Return the [X, Y] coordinate for the center point of the cell that contains the specified text.  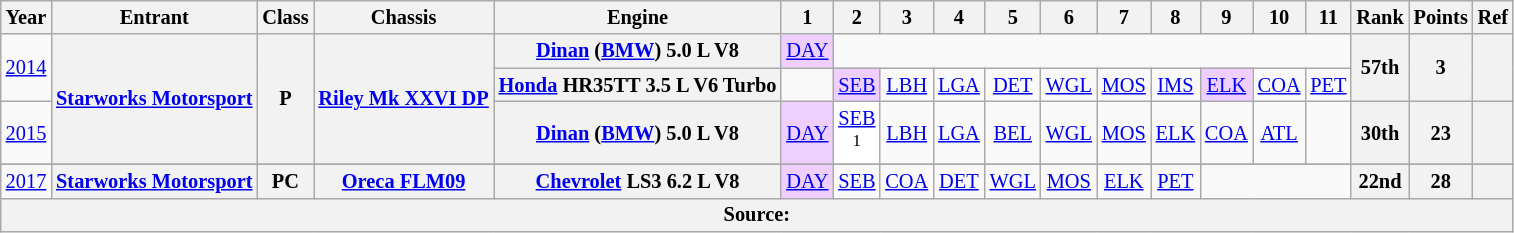
Chevrolet LS3 6.2 L V8 [638, 181]
Entrant [154, 17]
ATL [1280, 132]
IMS [1176, 85]
Points [1441, 17]
9 [1226, 17]
57th [1380, 68]
Source: [757, 215]
Class [285, 17]
10 [1280, 17]
SEB 1 [856, 132]
22nd [1380, 181]
Honda HR35TT 3.5 L V6 Turbo [638, 85]
Oreca FLM09 [404, 181]
6 [1069, 17]
Engine [638, 17]
BEL [1013, 132]
5 [1013, 17]
2014 [26, 68]
PC [285, 181]
28 [1441, 181]
2015 [26, 132]
2017 [26, 181]
8 [1176, 17]
4 [959, 17]
1 [807, 17]
Year [26, 17]
Riley Mk XXVI DP [404, 99]
2 [856, 17]
Rank [1380, 17]
11 [1328, 17]
23 [1441, 132]
P [285, 99]
Ref [1493, 17]
7 [1124, 17]
30th [1380, 132]
Chassis [404, 17]
